From the cell containing the given text, extract its center point as [X, Y] coordinate. 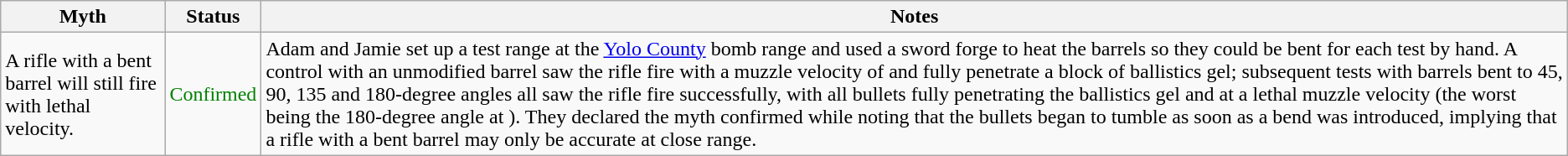
Confirmed [213, 94]
Myth [83, 17]
Status [213, 17]
A rifle with a bent barrel will still fire with lethal velocity. [83, 94]
Notes [915, 17]
